Pinpoint the cell where the given text exists, returning its [X, Y] midpoint coordinate. 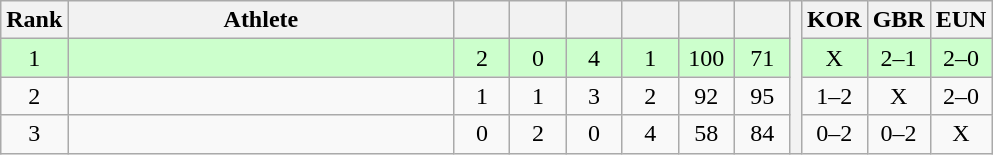
71 [762, 58]
KOR [834, 20]
95 [762, 96]
100 [706, 58]
92 [706, 96]
Athlete [261, 20]
58 [706, 134]
Rank [34, 20]
GBR [898, 20]
1–2 [834, 96]
2–1 [898, 58]
EUN [961, 20]
84 [762, 134]
